Identify which cell holds the provided text, then report its (x, y) central coordinate. 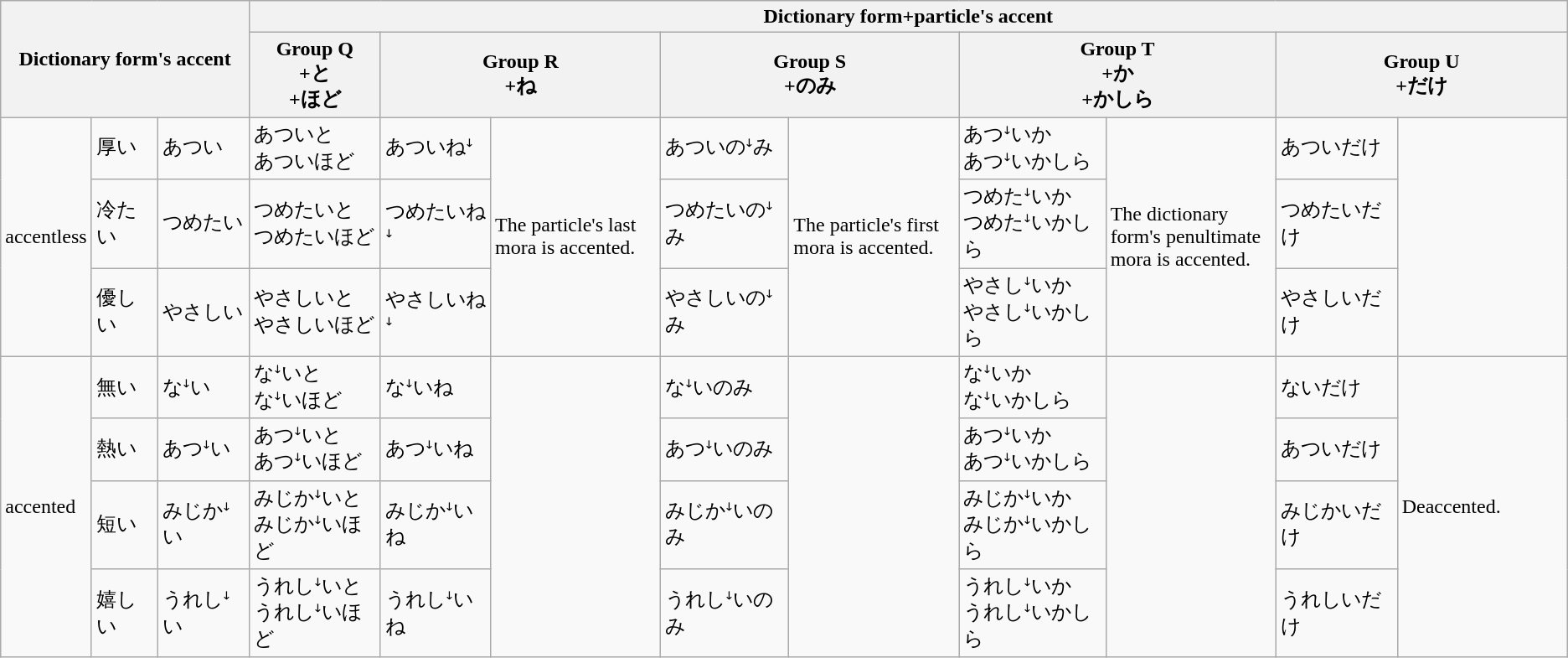
みじかꜜいね (436, 525)
つめたꜜいかつめたꜜいかしら (1032, 224)
短い (124, 525)
うれしいだけ (1337, 614)
厚い (124, 148)
なꜜいね (436, 387)
やさしいねꜜ (436, 313)
あつꜜいね (436, 449)
うれしꜜいね (436, 614)
The particle's last mora is accented. (576, 236)
つめたい (203, 224)
冷たい (124, 224)
Group Q+と+ほど (315, 75)
嬉しい (124, 614)
みじかꜜい (203, 525)
熱い (124, 449)
あついとあついほど (315, 148)
うれしꜜいのみ (725, 614)
Group S+のみ (810, 75)
つめたいだけ (1337, 224)
優しい (124, 313)
あついのꜜみ (725, 148)
みじかꜜいとみじかꜜいほど (315, 525)
The particle's first mora is accented. (874, 236)
Deaccented. (1483, 506)
みじかいだけ (1337, 525)
accentless (46, 236)
つめたいねꜜ (436, 224)
やさしいのꜜみ (725, 313)
ないだけ (1337, 387)
Group R+ね (520, 75)
Dictionary form+particle's accent (908, 17)
なꜜい (203, 387)
あつꜜいのみ (725, 449)
つめたいとつめたいほど (315, 224)
あつꜜい (203, 449)
あつꜜいとあつꜜいほど (315, 449)
うれしꜜいとうれしꜜいほど (315, 614)
やさしいとやさしいほど (315, 313)
accented (46, 506)
うれしꜜいかうれしꜜいかしら (1032, 614)
やさしい (203, 313)
やさしꜜいかやさしꜜいかしら (1032, 313)
なꜜいとなꜜいほど (315, 387)
Dictionary form's accent (126, 59)
あつい (203, 148)
あついねꜜ (436, 148)
The dictionary form's penultimate mora is accented. (1191, 236)
Group T+か+かしら (1117, 75)
みじかꜜいかみじかꜜいかしら (1032, 525)
つめたいのꜜみ (725, 224)
みじかꜜいのみ (725, 525)
無い (124, 387)
やさしいだけ (1337, 313)
なꜜいかなꜜいかしら (1032, 387)
うれしꜜい (203, 614)
なꜜいのみ (725, 387)
Group U+だけ (1421, 75)
